Provide the (x, y) coordinate of the cell's center where the given text is located.  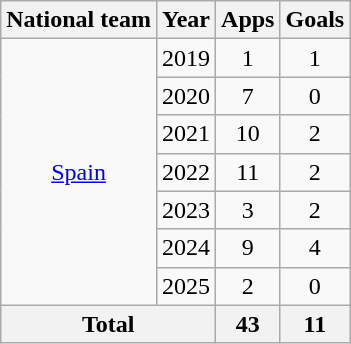
Goals (315, 20)
7 (248, 96)
2025 (186, 286)
2020 (186, 96)
2019 (186, 58)
43 (248, 324)
2023 (186, 210)
Year (186, 20)
2024 (186, 248)
10 (248, 134)
3 (248, 210)
National team (79, 20)
Total (108, 324)
Apps (248, 20)
4 (315, 248)
2021 (186, 134)
Spain (79, 172)
2022 (186, 172)
9 (248, 248)
